Search for the cell housing the specified text and yield its (x, y) center coordinate. 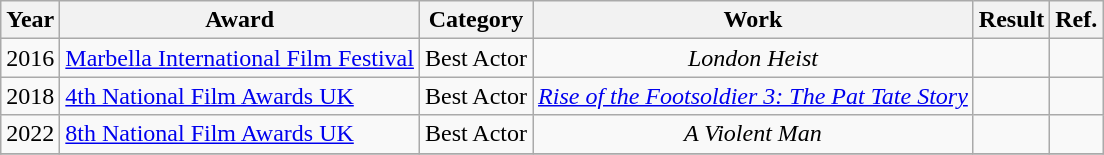
2018 (30, 96)
Award (240, 20)
London Heist (754, 58)
A Violent Man (754, 134)
Result (1011, 20)
Work (754, 20)
Ref. (1076, 20)
Category (476, 20)
Rise of the Footsoldier 3: The Pat Tate Story (754, 96)
4th National Film Awards UK (240, 96)
8th National Film Awards UK (240, 134)
Year (30, 20)
2016 (30, 58)
2022 (30, 134)
Marbella International Film Festival (240, 58)
